Capture the cell that displays the provided text and extract its [x, y] central coordinate. 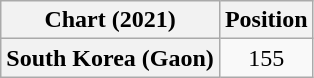
Chart (2021) [110, 20]
Position [266, 20]
South Korea (Gaon) [110, 58]
155 [266, 58]
